Pinpoint the cell where the given text exists, returning its (X, Y) midpoint coordinate. 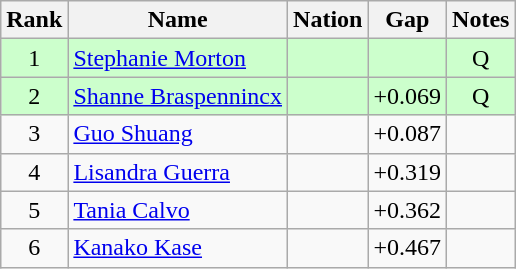
Guo Shuang (178, 134)
+0.362 (408, 210)
3 (34, 134)
4 (34, 172)
Kanako Kase (178, 248)
Rank (34, 20)
+0.319 (408, 172)
6 (34, 248)
5 (34, 210)
Nation (328, 20)
Gap (408, 20)
+0.087 (408, 134)
Notes (481, 20)
1 (34, 58)
Tania Calvo (178, 210)
+0.069 (408, 96)
Lisandra Guerra (178, 172)
Stephanie Morton (178, 58)
Name (178, 20)
Shanne Braspennincx (178, 96)
2 (34, 96)
+0.467 (408, 248)
